Find where the given text appears and provide that cell's center as (x, y) coordinate. 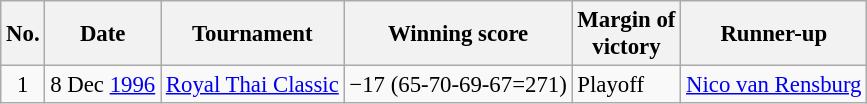
1 (23, 85)
Runner-up (774, 34)
Date (103, 34)
Royal Thai Classic (252, 85)
Margin ofvictory (626, 34)
−17 (65-70-69-67=271) (458, 85)
Nico van Rensburg (774, 85)
Playoff (626, 85)
8 Dec 1996 (103, 85)
Tournament (252, 34)
No. (23, 34)
Winning score (458, 34)
